Determine the (x, y) coordinate at the center of the cell enclosing the given text.  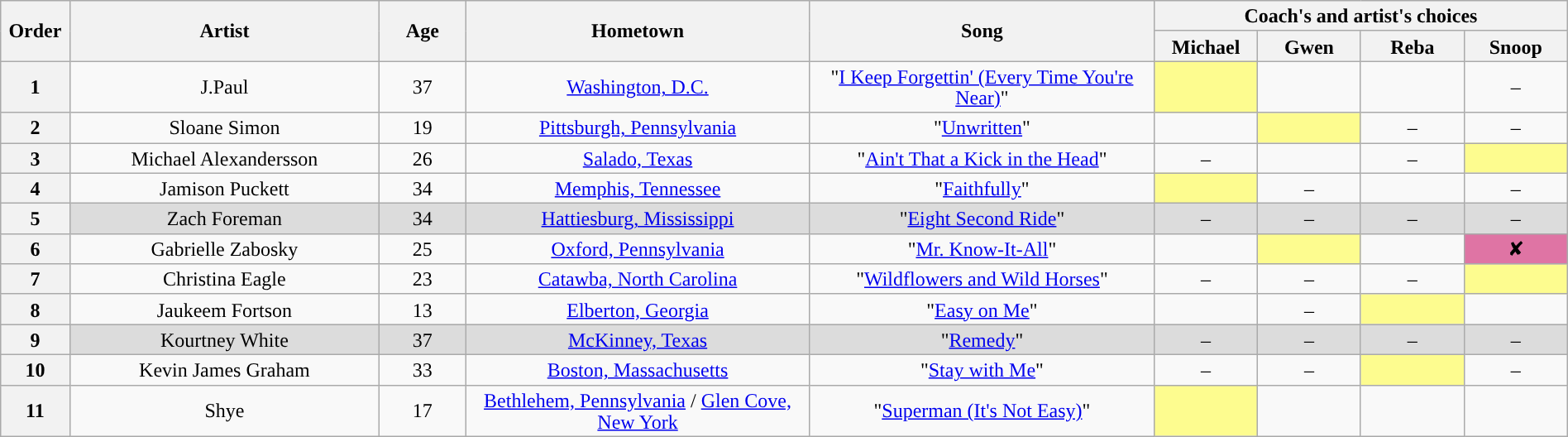
Michael Alexandersson (225, 157)
10 (35, 369)
J.Paul (225, 87)
26 (423, 157)
McKinney, Texas (638, 339)
3 (35, 157)
17 (423, 411)
"Ain't That a Kick in the Head" (982, 157)
33 (423, 369)
"Mr. Know-It-All" (982, 248)
5 (35, 218)
6 (35, 248)
Christina Eagle (225, 280)
Snoop (1515, 46)
"Stay with Me" (982, 369)
Song (982, 31)
Kourtney White (225, 339)
Bethlehem, Pennsylvania / Glen Cove, New York (638, 411)
7 (35, 280)
"I Keep Forgettin' (Every Time You're Near)" (982, 87)
13 (423, 310)
"Remedy" (982, 339)
Michael (1206, 46)
Elberton, Georgia (638, 310)
Oxford, Pennsylvania (638, 248)
Zach Foreman (225, 218)
Shye (225, 411)
Pittsburgh, Pennsylvania (638, 127)
23 (423, 280)
Artist (225, 31)
Boston, Massachusetts (638, 369)
2 (35, 127)
4 (35, 189)
19 (423, 127)
Jaukeem Fortson (225, 310)
"Superman (It's Not Easy)" (982, 411)
Memphis, Tennessee (638, 189)
"Unwritten" (982, 127)
1 (35, 87)
Sloane Simon (225, 127)
Catawba, North Carolina (638, 280)
Kevin James Graham (225, 369)
25 (423, 248)
"Easy on Me" (982, 310)
Gwen (1310, 46)
Coach's and artist's choices (1361, 17)
Gabrielle Zabosky (225, 248)
Reba (1413, 46)
Salado, Texas (638, 157)
Age (423, 31)
✘ (1515, 248)
Hattiesburg, Mississippi (638, 218)
Order (35, 31)
8 (35, 310)
Hometown (638, 31)
Washington, D.C. (638, 87)
9 (35, 339)
"Faithfully" (982, 189)
Jamison Puckett (225, 189)
"Eight Second Ride" (982, 218)
11 (35, 411)
"Wildflowers and Wild Horses" (982, 280)
